Find where the given text appears and provide that cell's center as (x, y) coordinate. 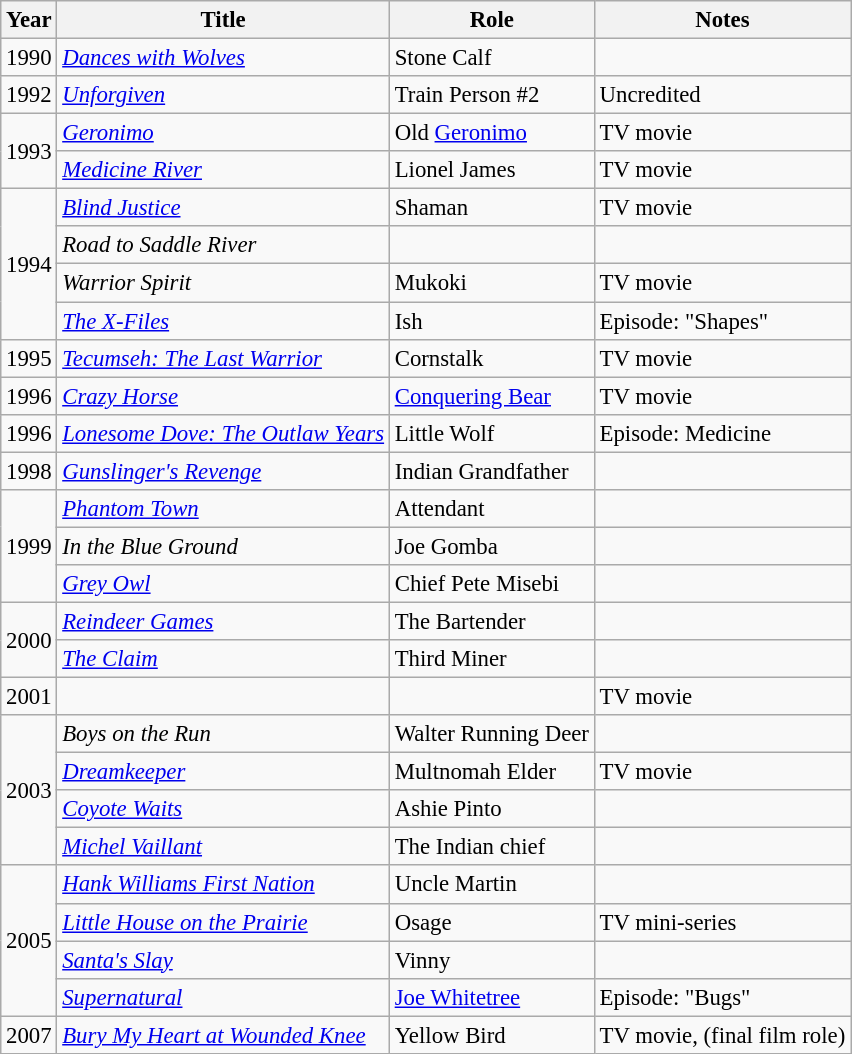
Multnomah Elder (492, 772)
Lonesome Dove: The Outlaw Years (223, 433)
Ish (492, 321)
Yellow Bird (492, 1035)
Uncredited (722, 95)
2001 (29, 697)
Supernatural (223, 997)
Stone Calf (492, 58)
Bury My Heart at Wounded Knee (223, 1035)
2007 (29, 1035)
The Indian chief (492, 847)
The Claim (223, 659)
Episode: "Shapes" (722, 321)
Michel Vaillant (223, 847)
Geronimo (223, 133)
Chief Pete Misebi (492, 584)
TV movie, (final film role) (722, 1035)
Ashie Pinto (492, 809)
1995 (29, 358)
2005 (29, 941)
Episode: "Bugs" (722, 997)
In the Blue Ground (223, 546)
2003 (29, 790)
1990 (29, 58)
Reindeer Games (223, 621)
1994 (29, 264)
Lionel James (492, 170)
Gunslinger's Revenge (223, 471)
Attendant (492, 509)
Title (223, 20)
Shaman (492, 208)
Uncle Martin (492, 885)
1992 (29, 95)
Vinny (492, 960)
Phantom Town (223, 509)
Medicine River (223, 170)
The Bartender (492, 621)
Tecumseh: The Last Warrior (223, 358)
Blind Justice (223, 208)
Joe Gomba (492, 546)
Walter Running Deer (492, 734)
Little Wolf (492, 433)
Warrior Spirit (223, 283)
Notes (722, 20)
Road to Saddle River (223, 245)
1999 (29, 546)
Old Geronimo (492, 133)
Cornstalk (492, 358)
Joe Whitetree (492, 997)
Dreamkeeper (223, 772)
Third Miner (492, 659)
Little House on the Prairie (223, 922)
2000 (29, 640)
Train Person #2 (492, 95)
Year (29, 20)
1993 (29, 152)
Boys on the Run (223, 734)
Santa's Slay (223, 960)
Coyote Waits (223, 809)
Osage (492, 922)
The X-Files (223, 321)
Dances with Wolves (223, 58)
1998 (29, 471)
TV mini-series (722, 922)
Grey Owl (223, 584)
Episode: Medicine (722, 433)
Crazy Horse (223, 396)
Mukoki (492, 283)
Indian Grandfather (492, 471)
Conquering Bear (492, 396)
Unforgiven (223, 95)
Hank Williams First Nation (223, 885)
Role (492, 20)
